Extract the (x, y) coordinate from the center of the cell holding the provided text.  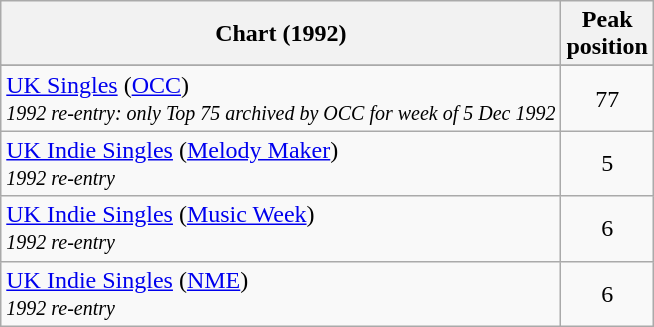
UK Indie Singles (NME)1992 re-entry (281, 294)
5 (607, 164)
77 (607, 98)
UK Indie Singles (Melody Maker)1992 re-entry (281, 164)
Chart (1992) (281, 34)
UK Indie Singles (Music Week)1992 re-entry (281, 228)
Peakposition (607, 34)
UK Singles (OCC)1992 re-entry: only Top 75 archived by OCC for week of 5 Dec 1992 (281, 98)
